Provide the [x, y] coordinate of the cell's center where the given text is located.  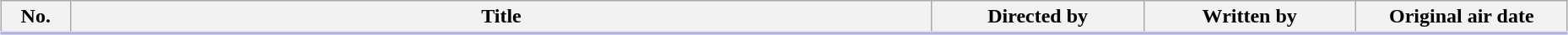
Title [501, 17]
No. [35, 17]
Directed by [1038, 17]
Written by [1249, 17]
Original air date [1462, 17]
